Find where the given text appears and provide that cell's center as [X, Y] coordinate. 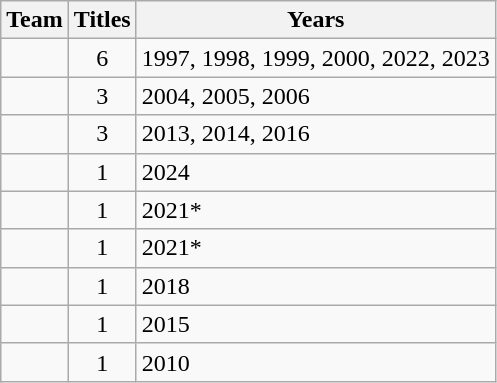
2018 [316, 286]
Years [316, 20]
2004, 2005, 2006 [316, 96]
2015 [316, 324]
Titles [102, 20]
2024 [316, 172]
2010 [316, 362]
2013, 2014, 2016 [316, 134]
6 [102, 58]
1997, 1998, 1999, 2000, 2022, 2023 [316, 58]
Team [35, 20]
